Detect which cell encompasses the target text, then output its [X, Y] center coordinate. 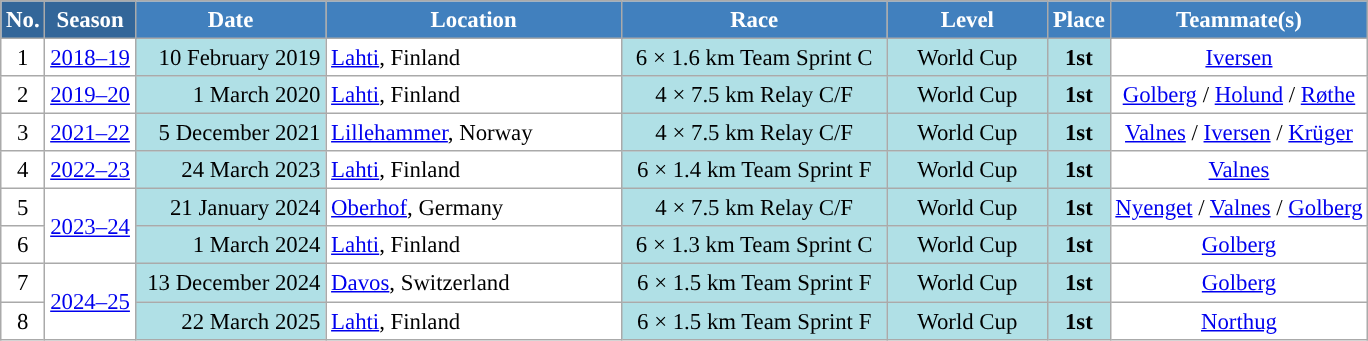
Golberg / Holund / Røthe [1239, 95]
2019–20 [90, 95]
2 [23, 95]
Level [968, 20]
Lillehammer, Norway [474, 133]
8 [23, 321]
21 January 2024 [230, 208]
Valnes / Iversen / Krüger [1239, 133]
Northug [1239, 321]
Valnes [1239, 170]
22 March 2025 [230, 321]
5 [23, 208]
6 [23, 245]
2018–19 [90, 58]
Iversen [1239, 58]
1 [23, 58]
2024–25 [90, 302]
Nyenget / Valnes / Golberg [1239, 208]
2023–24 [90, 226]
No. [23, 20]
13 December 2024 [230, 283]
2021–22 [90, 133]
Teammate(s) [1239, 20]
Season [90, 20]
10 February 2019 [230, 58]
Oberhof, Germany [474, 208]
5 December 2021 [230, 133]
6 × 1.6 km Team Sprint C [754, 58]
2022–23 [90, 170]
6 × 1.3 km Team Sprint C [754, 245]
Davos, Switzerland [474, 283]
Date [230, 20]
1 March 2024 [230, 245]
24 March 2023 [230, 170]
Place [1079, 20]
7 [23, 283]
1 March 2020 [230, 95]
3 [23, 133]
Race [754, 20]
6 × 1.4 km Team Sprint F [754, 170]
4 [23, 170]
Location [474, 20]
